Identify which cell holds the provided text, then report its (X, Y) central coordinate. 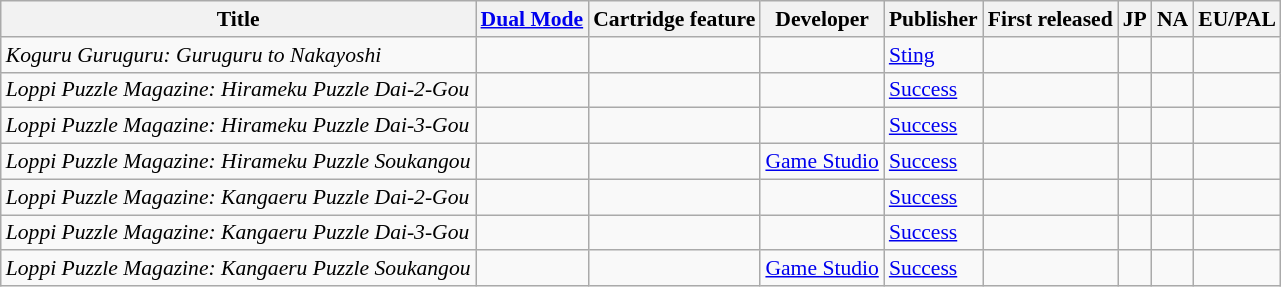
Dual Mode (532, 19)
JP (1135, 19)
Cartridge feature (674, 19)
NA (1172, 19)
Loppi Puzzle Magazine: Hirameku Puzzle Dai-3-Gou (238, 126)
Loppi Puzzle Magazine: Hirameku Puzzle Dai-2-Gou (238, 90)
Loppi Puzzle Magazine: Hirameku Puzzle Soukangou (238, 162)
Publisher (934, 19)
First released (1050, 19)
Developer (822, 19)
Loppi Puzzle Magazine: Kangaeru Puzzle Dai-3-Gou (238, 233)
Loppi Puzzle Magazine: Kangaeru Puzzle Soukangou (238, 269)
Loppi Puzzle Magazine: Kangaeru Puzzle Dai-2-Gou (238, 197)
Title (238, 19)
EU/PAL (1237, 19)
Koguru Guruguru: Guruguru to Nakayoshi (238, 55)
Sting (934, 55)
